Search for the cell housing the specified text and yield its (x, y) center coordinate. 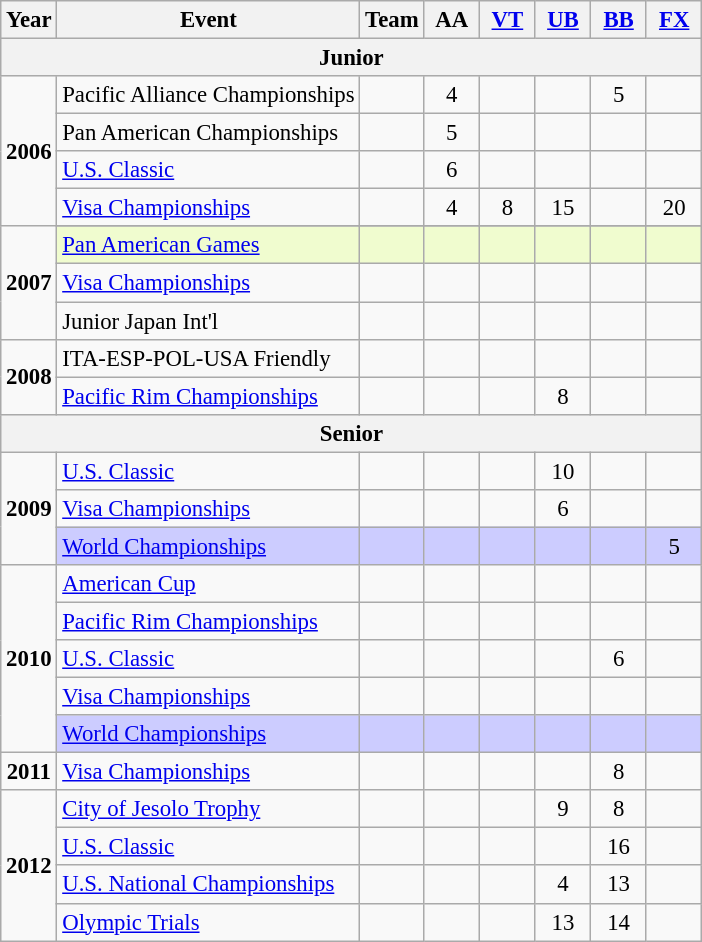
Junior (352, 58)
Junior Japan Int'l (208, 321)
City of Jesolo Trophy (208, 809)
2007 (29, 282)
Event (208, 20)
FX (674, 20)
15 (563, 208)
Team (392, 20)
BB (619, 20)
ITA-ESP-POL-USA Friendly (208, 358)
20 (674, 208)
VT (508, 20)
2008 (29, 376)
16 (619, 847)
14 (619, 922)
American Cup (208, 584)
Pan American Championships (208, 133)
Pacific Alliance Championships (208, 95)
Pan American Games (208, 245)
2010 (29, 659)
2009 (29, 508)
10 (563, 471)
9 (563, 809)
2012 (29, 865)
U.S. National Championships (208, 885)
UB (563, 20)
Olympic Trials (208, 922)
2006 (29, 151)
Senior (352, 433)
Year (29, 20)
2011 (29, 772)
AA (452, 20)
